For the text-containing cell, return its midpoint in [x, y] coordinate format. 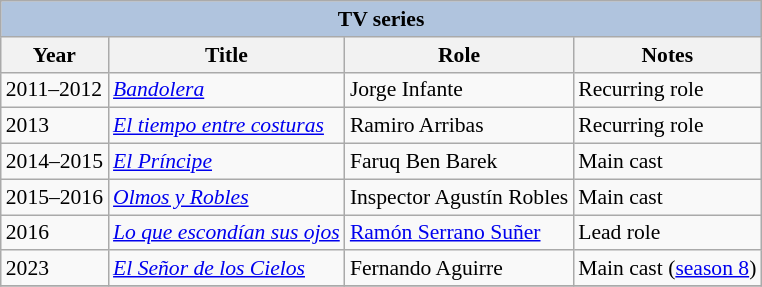
2011–2012 [54, 90]
Title [226, 55]
Faruq Ben Barek [459, 162]
2023 [54, 269]
2016 [54, 233]
2015–2016 [54, 197]
Ramón Serrano Suñer [459, 233]
Inspector Agustín Robles [459, 197]
El tiempo entre costuras [226, 126]
Olmos y Robles [226, 197]
2013 [54, 126]
El Príncipe [226, 162]
Lo que escondían sus ojos [226, 233]
Jorge Infante [459, 90]
Notes [667, 55]
2014–2015 [54, 162]
Fernando Aguirre [459, 269]
Bandolera [226, 90]
TV series [382, 19]
El Señor de los Cielos [226, 269]
Role [459, 55]
Lead role [667, 233]
Ramiro Arribas [459, 126]
Main cast (season 8) [667, 269]
Year [54, 55]
